Identify which cell holds the provided text, then report its [X, Y] central coordinate. 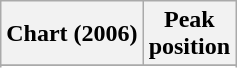
Chart (2006) [72, 34]
Peakposition [189, 34]
